From the cell containing the given text, extract its center point as (x, y) coordinate. 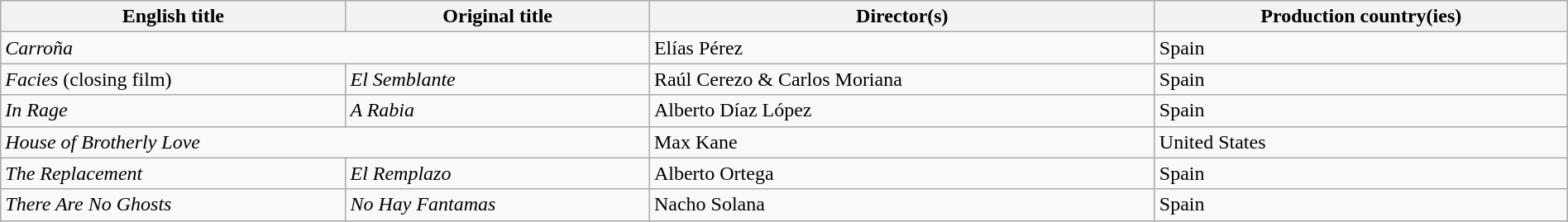
El Remplazo (498, 173)
Alberto Ortega (901, 173)
There Are No Ghosts (174, 205)
Original title (498, 17)
Elías Pérez (901, 48)
English title (174, 17)
In Rage (174, 111)
El Semblante (498, 79)
Max Kane (901, 142)
Raúl Cerezo & Carlos Moriana (901, 79)
Production country(ies) (1361, 17)
Facies (closing film) (174, 79)
United States (1361, 142)
The Replacement (174, 173)
Carroña (326, 48)
House of Brotherly Love (326, 142)
No Hay Fantamas (498, 205)
Nacho Solana (901, 205)
Alberto Díaz López (901, 111)
Director(s) (901, 17)
A Rabia (498, 111)
